Find where the given text appears and provide that cell's center as [x, y] coordinate. 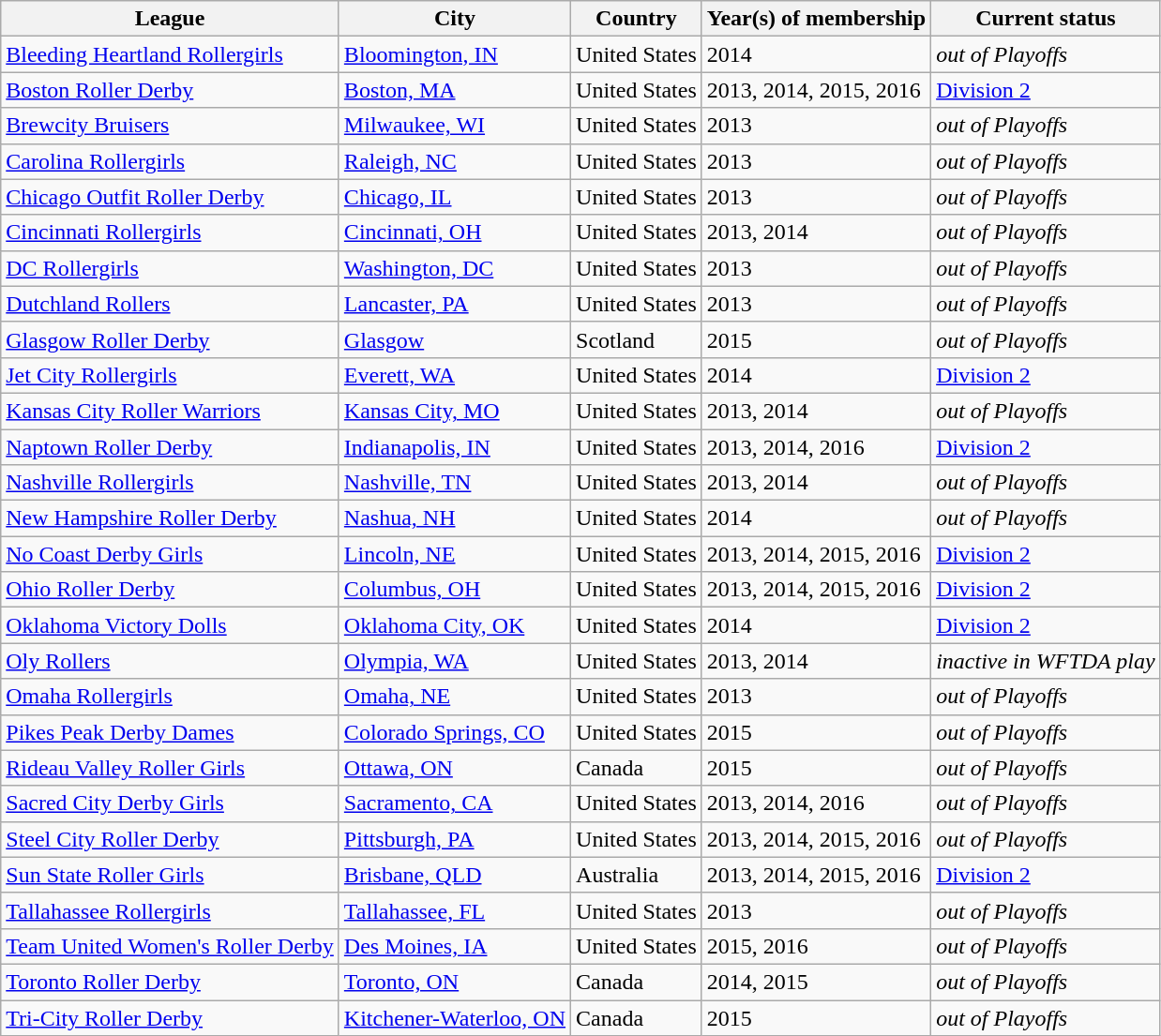
Lincoln, NE [454, 554]
Sun State Roller Girls [171, 875]
Year(s) of membership [816, 19]
Oly Rollers [171, 661]
Indianapolis, IN [454, 447]
2015, 2016 [816, 946]
Nashua, NH [454, 518]
Chicago Outfit Roller Derby [171, 197]
Pikes Peak Derby Dames [171, 732]
Raleigh, NC [454, 161]
Toronto Roller Derby [171, 982]
Brewcity Bruisers [171, 126]
Columbus, OH [454, 590]
Bloomington, IN [454, 54]
New Hampshire Roller Derby [171, 518]
Toronto, ON [454, 982]
Kansas City, MO [454, 411]
Oklahoma Victory Dolls [171, 625]
Chicago, IL [454, 197]
Brisbane, QLD [454, 875]
Ohio Roller Derby [171, 590]
Colorado Springs, CO [454, 732]
2014, 2015 [816, 982]
Nashville Rollergirls [171, 483]
Tallahassee Rollergirls [171, 910]
Cincinnati, OH [454, 233]
Oklahoma City, OK [454, 625]
Naptown Roller Derby [171, 447]
Sacramento, CA [454, 803]
Australia [637, 875]
Ottawa, ON [454, 768]
Kitchener-Waterloo, ON [454, 1017]
No Coast Derby Girls [171, 554]
Boston, MA [454, 90]
Current status [1047, 19]
Dutchland Rollers [171, 304]
Sacred City Derby Girls [171, 803]
Carolina Rollergirls [171, 161]
Nashville, TN [454, 483]
Boston Roller Derby [171, 90]
Cincinnati Rollergirls [171, 233]
Milwaukee, WI [454, 126]
Steel City Roller Derby [171, 839]
Washington, DC [454, 268]
Lancaster, PA [454, 304]
Scotland [637, 339]
Tri-City Roller Derby [171, 1017]
Pittsburgh, PA [454, 839]
Glasgow Roller Derby [171, 339]
Kansas City Roller Warriors [171, 411]
Olympia, WA [454, 661]
City [454, 19]
inactive in WFTDA play [1047, 661]
Bleeding Heartland Rollergirls [171, 54]
Omaha, NE [454, 697]
League [171, 19]
Glasgow [454, 339]
Team United Women's Roller Derby [171, 946]
Jet City Rollergirls [171, 375]
Everett, WA [454, 375]
Tallahassee, FL [454, 910]
Rideau Valley Roller Girls [171, 768]
Des Moines, IA [454, 946]
DC Rollergirls [171, 268]
Omaha Rollergirls [171, 697]
Country [637, 19]
